From the cell containing the given text, extract its center point as (X, Y) coordinate. 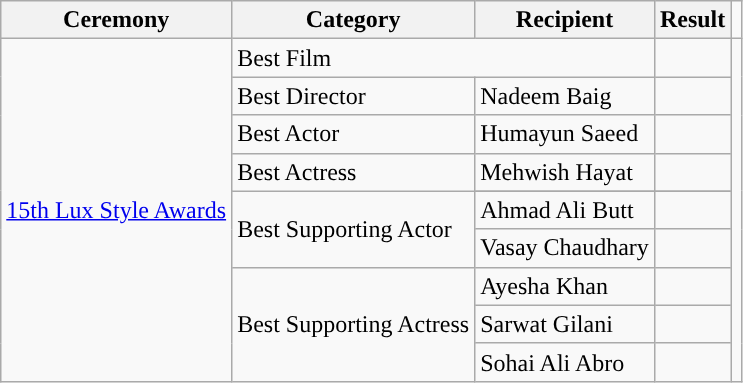
Best Director (354, 96)
Ahmad Ali Butt (565, 210)
Best Supporting Actor (354, 229)
Best Actress (354, 172)
Ceremony (116, 20)
Mehwish Hayat (565, 172)
Humayun Saeed (565, 134)
Recipient (565, 20)
Vasay Chaudhary (565, 248)
15th Lux Style Awards (116, 210)
Best Film (444, 58)
Best Supporting Actress (354, 324)
Best Actor (354, 134)
Nadeem Baig (565, 96)
Category (354, 20)
Ayesha Khan (565, 286)
Result (692, 20)
Sarwat Gilani (565, 324)
Sohai Ali Abro (565, 362)
